Extract the (X, Y) coordinate from the center of the cell holding the provided text.  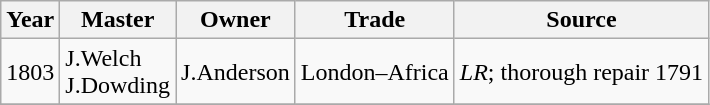
London–Africa (374, 72)
Owner (236, 20)
LR; thorough repair 1791 (581, 72)
Source (581, 20)
J.WelchJ.Dowding (118, 72)
J.Anderson (236, 72)
1803 (30, 72)
Year (30, 20)
Trade (374, 20)
Master (118, 20)
